Pinpoint the cell where the given text exists, returning its [x, y] midpoint coordinate. 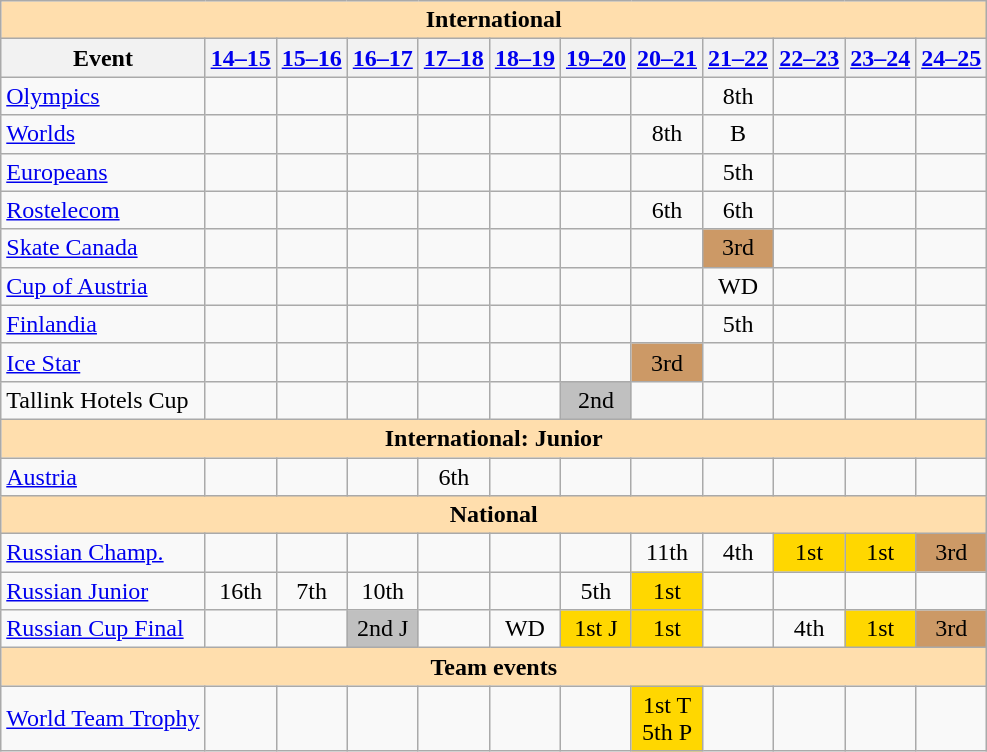
Finlandia [103, 324]
24–25 [952, 58]
Russian Junior [103, 591]
16–17 [382, 58]
World Team Trophy [103, 718]
Skate Canada [103, 248]
22–23 [810, 58]
Ice Star [103, 362]
16th [240, 591]
21–22 [738, 58]
National [494, 515]
Event [103, 58]
Austria [103, 477]
1st T5th P [666, 718]
Cup of Austria [103, 286]
Worlds [103, 134]
B [738, 134]
Europeans [103, 172]
10th [382, 591]
1st J [596, 629]
2nd J [382, 629]
14–15 [240, 58]
Team events [494, 667]
20–21 [666, 58]
Tallink Hotels Cup [103, 400]
Russian Champ. [103, 553]
15–16 [312, 58]
Rostelecom [103, 210]
International [494, 20]
2nd [596, 400]
International: Junior [494, 438]
7th [312, 591]
Russian Cup Final [103, 629]
23–24 [880, 58]
17–18 [454, 58]
19–20 [596, 58]
18–19 [524, 58]
Olympics [103, 96]
11th [666, 553]
